Locate the cell with the specified text and output its [X, Y] center coordinate. 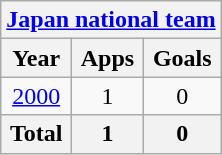
Total [36, 134]
Apps [108, 58]
Japan national team [111, 20]
Goals [182, 58]
2000 [36, 96]
Year [36, 58]
